From the cell containing the given text, extract its center point as [X, Y] coordinate. 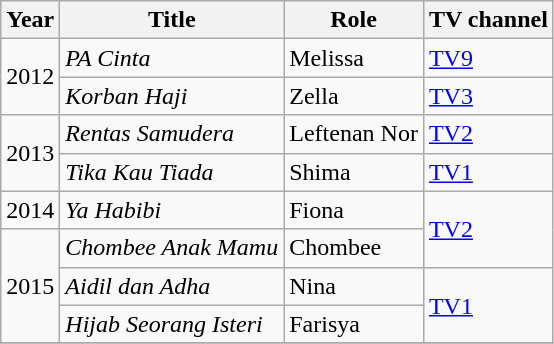
2013 [30, 153]
Aidil dan Adha [172, 286]
Chombee Anak Mamu [172, 248]
Chombee [354, 248]
Ya Habibi [172, 210]
Title [172, 20]
TV channel [488, 20]
Year [30, 20]
2014 [30, 210]
Role [354, 20]
2012 [30, 77]
PA Cinta [172, 58]
Zella [354, 96]
Korban Haji [172, 96]
Fiona [354, 210]
TV3 [488, 96]
Shima [354, 172]
Farisya [354, 324]
Hijab Seorang Isteri [172, 324]
Nina [354, 286]
2015 [30, 286]
Rentas Samudera [172, 134]
Tika Kau Tiada [172, 172]
TV9 [488, 58]
Melissa [354, 58]
Leftenan Nor [354, 134]
